Return (x, y) of the center of cell containing provided text 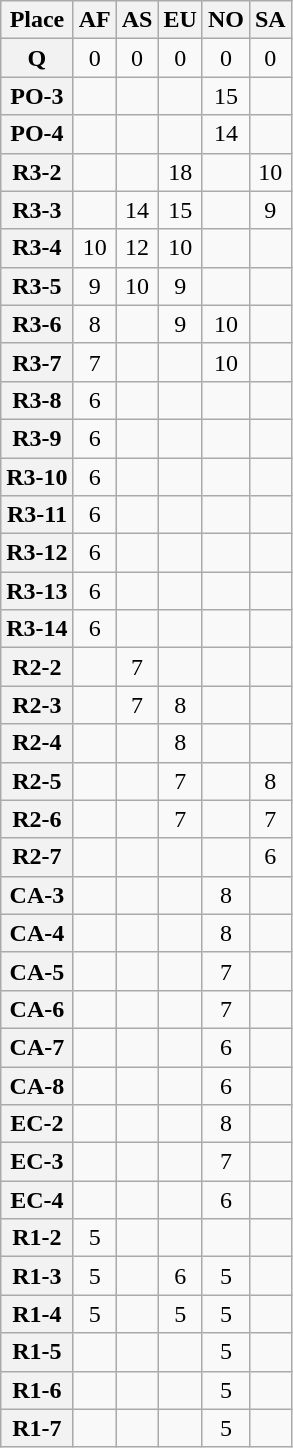
R1-4 (37, 1314)
EC-2 (37, 1124)
PO-3 (37, 96)
NO (226, 20)
R3-8 (37, 400)
PO-4 (37, 134)
CA-5 (37, 971)
R3-4 (37, 248)
R2-2 (37, 667)
CA-7 (37, 1047)
R3-9 (37, 438)
R1-3 (37, 1276)
R2-3 (37, 705)
Place (37, 20)
R3-12 (37, 553)
R3-2 (37, 172)
R2-4 (37, 743)
AS (137, 20)
R3-14 (37, 629)
CA-8 (37, 1085)
R3-11 (37, 515)
R3-7 (37, 362)
Q (37, 58)
AF (94, 20)
18 (180, 172)
R3-10 (37, 477)
12 (137, 248)
EC-4 (37, 1200)
CA-6 (37, 1009)
CA-3 (37, 895)
R2-5 (37, 781)
R3-6 (37, 324)
R3-13 (37, 591)
R2-7 (37, 857)
R3-5 (37, 286)
R1-6 (37, 1390)
R1-5 (37, 1352)
EU (180, 20)
CA-4 (37, 933)
SA (270, 20)
R1-2 (37, 1238)
R2-6 (37, 819)
R3-3 (37, 210)
EC-3 (37, 1162)
R1-7 (37, 1428)
